Locate the cell with the specified text and output its [X, Y] center coordinate. 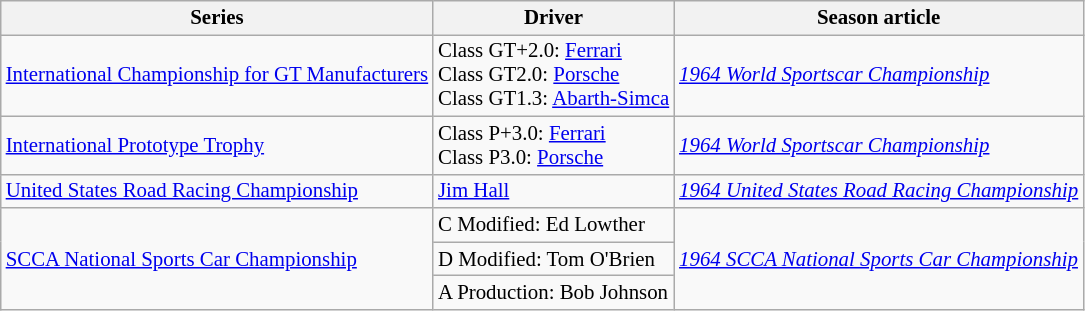
International Championship for GT Manufacturers [217, 75]
International Prototype Trophy [217, 145]
Jim Hall [554, 191]
1964 SCCA National Sports Car Championship [878, 259]
C Modified: Ed Lowther [554, 225]
United States Road Racing Championship [217, 191]
SCCA National Sports Car Championship [217, 259]
Class GT+2.0: Ferrari Class GT2.0: Porsche Class GT1.3: Abarth-Simca [554, 75]
A Production: Bob Johnson [554, 293]
Season article [878, 18]
Class P+3.0: Ferrari Class P3.0: Porsche [554, 145]
1964 United States Road Racing Championship [878, 191]
Series [217, 18]
D Modified: Tom O'Brien [554, 259]
Driver [554, 18]
